Detect which cell encompasses the target text, then output its (x, y) center coordinate. 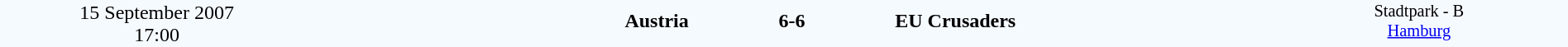
6-6 (791, 21)
EU Crusaders (1082, 21)
Austria (501, 21)
15 September 200717:00 (157, 23)
Stadtpark - B Hamburg (1419, 23)
